Search for the cell housing the specified text and yield its (x, y) center coordinate. 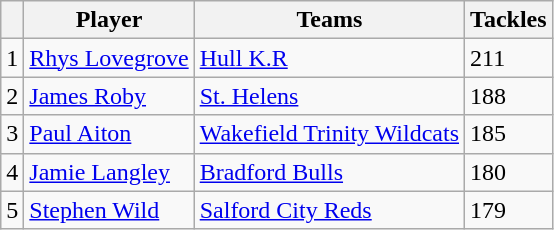
180 (509, 172)
Bradford Bulls (329, 172)
Player (109, 20)
St. Helens (329, 96)
179 (509, 210)
Wakefield Trinity Wildcats (329, 134)
211 (509, 58)
James Roby (109, 96)
3 (12, 134)
188 (509, 96)
Salford City Reds (329, 210)
4 (12, 172)
Paul Aiton (109, 134)
1 (12, 58)
5 (12, 210)
Stephen Wild (109, 210)
Jamie Langley (109, 172)
Tackles (509, 20)
Hull K.R (329, 58)
2 (12, 96)
185 (509, 134)
Rhys Lovegrove (109, 58)
Teams (329, 20)
